Output the (x, y) coordinate of the center of the cell containing the given text.  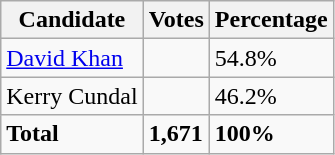
54.8% (271, 58)
Candidate (72, 20)
Percentage (271, 20)
Votes (176, 20)
1,671 (176, 134)
Kerry Cundal (72, 96)
100% (271, 134)
Total (72, 134)
David Khan (72, 58)
46.2% (271, 96)
